Determine the (X, Y) coordinate at the center of the cell enclosing the given text.  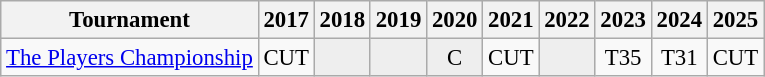
Tournament (130, 20)
2025 (735, 20)
C (455, 58)
The Players Championship (130, 58)
2024 (679, 20)
2019 (398, 20)
2023 (623, 20)
T35 (623, 58)
2021 (511, 20)
T31 (679, 58)
2020 (455, 20)
2017 (286, 20)
2018 (342, 20)
2022 (567, 20)
